Output the [x, y] coordinate of the center of the cell containing the given text.  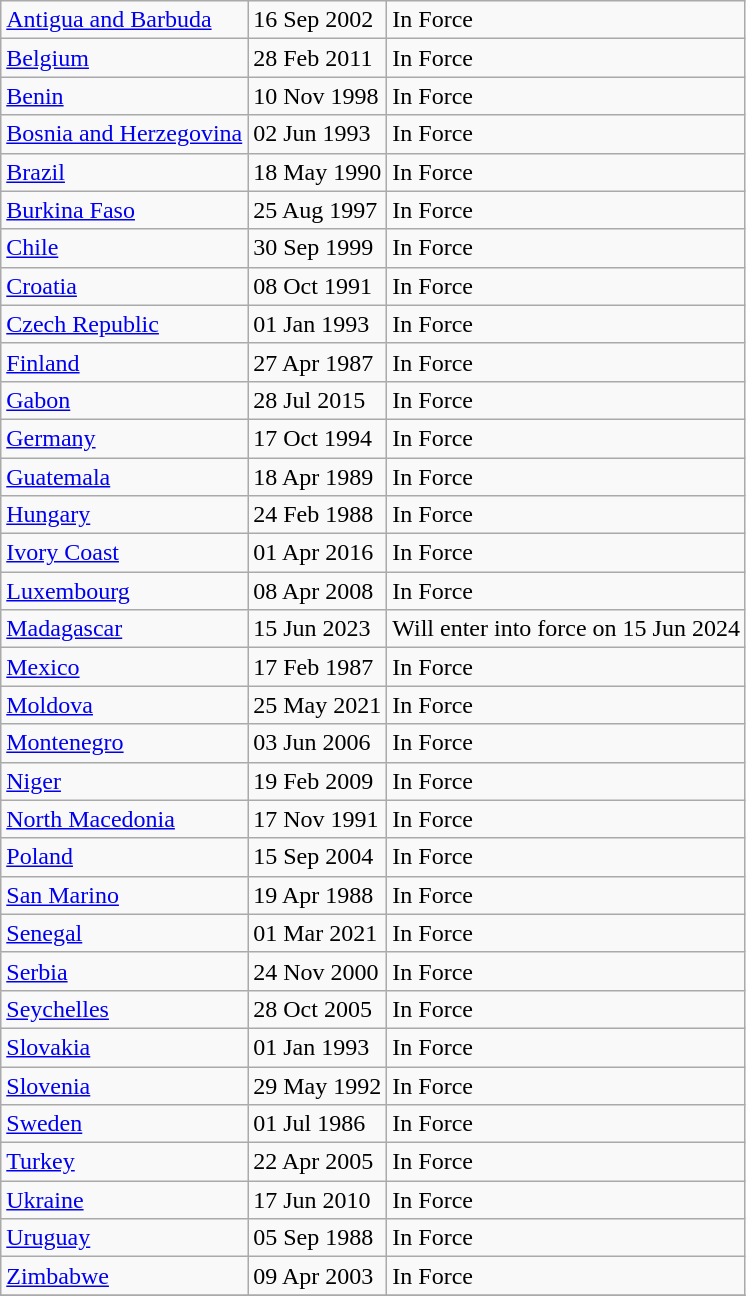
Mexico [124, 667]
Czech Republic [124, 324]
08 Apr 2008 [318, 591]
30 Sep 1999 [318, 248]
Seychelles [124, 1009]
Zimbabwe [124, 1276]
22 Apr 2005 [318, 1162]
01 Apr 2016 [318, 553]
02 Jun 1993 [318, 134]
Turkey [124, 1162]
17 Nov 1991 [318, 819]
Senegal [124, 933]
Slovenia [124, 1085]
Gabon [124, 400]
08 Oct 1991 [318, 286]
17 Jun 2010 [318, 1200]
19 Apr 1988 [318, 895]
Antigua and Barbuda [124, 20]
15 Jun 2023 [318, 629]
Germany [124, 438]
24 Nov 2000 [318, 971]
Moldova [124, 705]
05 Sep 1988 [318, 1238]
29 May 1992 [318, 1085]
28 Jul 2015 [318, 400]
25 May 2021 [318, 705]
16 Sep 2002 [318, 20]
17 Feb 1987 [318, 667]
Uruguay [124, 1238]
Will enter into force on 15 Jun 2024 [566, 629]
Ukraine [124, 1200]
Serbia [124, 971]
Finland [124, 362]
Burkina Faso [124, 210]
01 Jul 1986 [318, 1124]
North Macedonia [124, 819]
Poland [124, 857]
15 Sep 2004 [318, 857]
19 Feb 2009 [318, 781]
Croatia [124, 286]
Chile [124, 248]
Bosnia and Herzegovina [124, 134]
25 Aug 1997 [318, 210]
10 Nov 1998 [318, 96]
09 Apr 2003 [318, 1276]
28 Oct 2005 [318, 1009]
03 Jun 2006 [318, 743]
28 Feb 2011 [318, 58]
Madagascar [124, 629]
01 Mar 2021 [318, 933]
Luxembourg [124, 591]
27 Apr 1987 [318, 362]
Belgium [124, 58]
Sweden [124, 1124]
Ivory Coast [124, 553]
Montenegro [124, 743]
18 May 1990 [318, 172]
Guatemala [124, 477]
San Marino [124, 895]
Niger [124, 781]
Benin [124, 96]
Slovakia [124, 1047]
17 Oct 1994 [318, 438]
18 Apr 1989 [318, 477]
Hungary [124, 515]
Brazil [124, 172]
24 Feb 1988 [318, 515]
